Identify which cell holds the provided text, then report its [x, y] central coordinate. 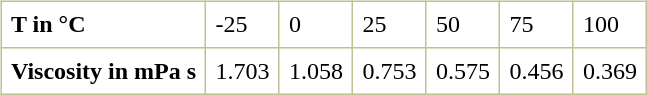
0.575 [463, 71]
0.369 [610, 71]
50 [463, 24]
100 [610, 24]
1.703 [243, 71]
0.753 [390, 71]
25 [390, 24]
Viscosity in mPa s [104, 71]
1.058 [316, 71]
0 [316, 24]
75 [537, 24]
T in °C [104, 24]
0.456 [537, 71]
-25 [243, 24]
